Find where the given text appears and provide that cell's center as [x, y] coordinate. 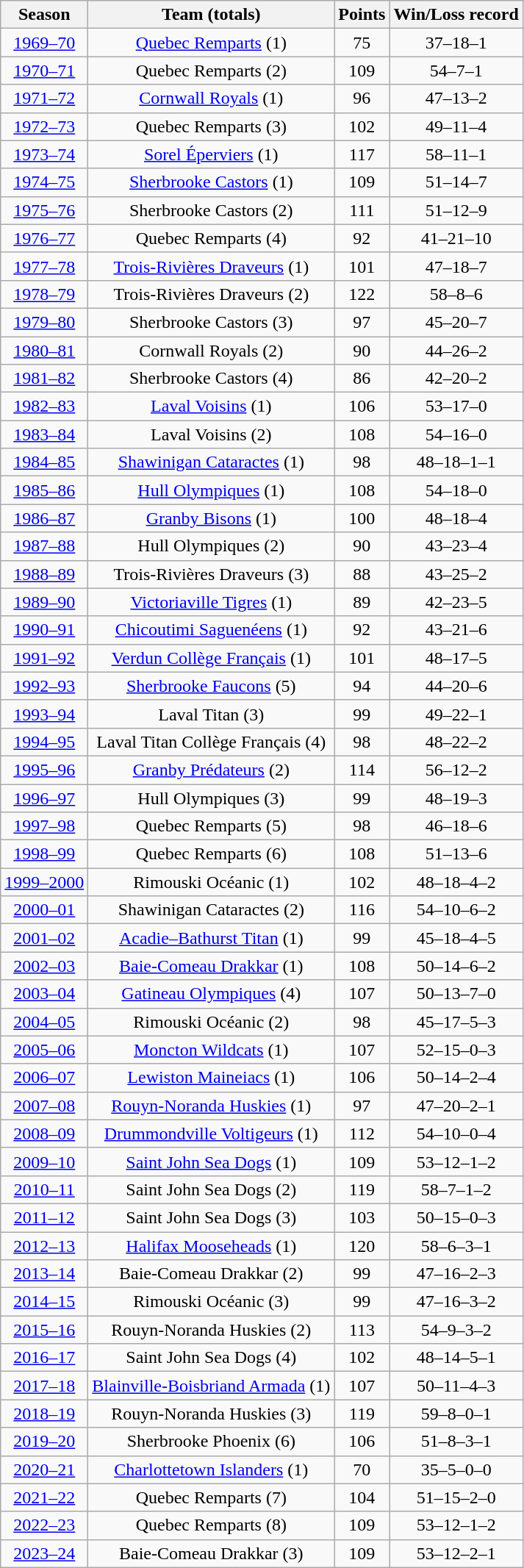
1993–94 [44, 714]
1973–74 [44, 154]
50–14–6–2 [456, 966]
Hull Olympiques (3) [212, 798]
1991–92 [44, 658]
Granby Prédateurs (2) [212, 770]
49–22–1 [456, 714]
50–13–7–0 [456, 994]
Team (totals) [212, 15]
1974–75 [44, 182]
2005–06 [44, 1050]
2010–11 [44, 1189]
Victoriaville Tigres (1) [212, 602]
41–21–10 [456, 238]
42–20–2 [456, 379]
111 [362, 210]
2014–15 [44, 1302]
75 [362, 43]
2002–03 [44, 966]
1977–78 [44, 266]
2001–02 [44, 938]
112 [362, 1134]
103 [362, 1217]
Hull Olympiques (1) [212, 490]
48–17–5 [456, 658]
2017–18 [44, 1386]
1994–95 [44, 742]
89 [362, 602]
Rimouski Océanic (2) [212, 1022]
Rouyn-Noranda Huskies (3) [212, 1414]
58–6–3–1 [456, 1246]
50–14–2–4 [456, 1078]
1996–97 [44, 798]
1984–85 [44, 462]
Drummondville Voltigeurs (1) [212, 1134]
2019–20 [44, 1442]
43–21–6 [456, 630]
2023–24 [44, 1553]
1970–71 [44, 71]
1985–86 [44, 490]
Sherbrooke Phoenix (6) [212, 1442]
117 [362, 154]
Trois-Rivières Draveurs (1) [212, 266]
1995–96 [44, 770]
Saint John Sea Dogs (3) [212, 1217]
1978–79 [44, 294]
45–18–4–5 [456, 938]
1972–73 [44, 126]
Quebec Remparts (4) [212, 238]
Sherbrooke Castors (1) [212, 182]
Baie-Comeau Drakkar (1) [212, 966]
Hull Olympiques (2) [212, 546]
Saint John Sea Dogs (1) [212, 1161]
1990–91 [44, 630]
48–18–4–2 [456, 882]
54–10–0–4 [456, 1134]
51–8–3–1 [456, 1442]
1975–76 [44, 210]
1987–88 [44, 546]
1971–72 [44, 99]
50–15–0–3 [456, 1217]
113 [362, 1330]
58–11–1 [456, 154]
Laval Titan Collège Français (4) [212, 742]
Rimouski Océanic (3) [212, 1302]
2004–05 [44, 1022]
Cornwall Royals (2) [212, 351]
37–18–1 [456, 43]
96 [362, 99]
104 [362, 1497]
Laval Titan (3) [212, 714]
54–7–1 [456, 71]
114 [362, 770]
Lewiston Maineiacs (1) [212, 1078]
Quebec Remparts (7) [212, 1497]
Baie-Comeau Drakkar (2) [212, 1274]
2008–09 [44, 1134]
1988–89 [44, 574]
Quebec Remparts (2) [212, 71]
47–13–2 [456, 99]
44–26–2 [456, 351]
43–25–2 [456, 574]
Sherbrooke Faucons (5) [212, 686]
46–18–6 [456, 826]
48–19–3 [456, 798]
Rouyn-Noranda Huskies (1) [212, 1106]
1982–83 [44, 407]
48–14–5–1 [456, 1358]
2013–14 [44, 1274]
2022–23 [44, 1525]
53–12–2–1 [456, 1553]
52–15–0–3 [456, 1050]
1981–82 [44, 379]
86 [362, 379]
48–18–1–1 [456, 462]
Shawinigan Cataractes (2) [212, 910]
51–13–6 [456, 854]
44–20–6 [456, 686]
Sherbrooke Castors (4) [212, 379]
100 [362, 518]
Verdun Collège Français (1) [212, 658]
45–17–5–3 [456, 1022]
Win/Loss record [456, 15]
2020–21 [44, 1469]
122 [362, 294]
Chicoutimi Saguenéens (1) [212, 630]
Quebec Remparts (5) [212, 826]
Acadie–Bathurst Titan (1) [212, 938]
1989–90 [44, 602]
Sorel Éperviers (1) [212, 154]
Baie-Comeau Drakkar (3) [212, 1553]
120 [362, 1246]
Season [44, 15]
116 [362, 910]
94 [362, 686]
1983–84 [44, 434]
1979–80 [44, 322]
Cornwall Royals (1) [212, 99]
51–15–2–0 [456, 1497]
Gatineau Olympiques (4) [212, 994]
2000–01 [44, 910]
Trois-Rivières Draveurs (2) [212, 294]
54–10–6–2 [456, 910]
2006–07 [44, 1078]
53–17–0 [456, 407]
43–23–4 [456, 546]
48–22–2 [456, 742]
2021–22 [44, 1497]
2011–12 [44, 1217]
47–16–2–3 [456, 1274]
Saint John Sea Dogs (4) [212, 1358]
1986–87 [44, 518]
Sherbrooke Castors (3) [212, 322]
Moncton Wildcats (1) [212, 1050]
2009–10 [44, 1161]
42–23–5 [456, 602]
51–12–9 [456, 210]
2007–08 [44, 1106]
Blainville-Boisbriand Armada (1) [212, 1386]
Laval Voisins (1) [212, 407]
Saint John Sea Dogs (2) [212, 1189]
Quebec Remparts (3) [212, 126]
2016–17 [44, 1358]
1997–98 [44, 826]
58–8–6 [456, 294]
1998–99 [44, 854]
47–16–3–2 [456, 1302]
1980–81 [44, 351]
Sherbrooke Castors (2) [212, 210]
Shawinigan Cataractes (1) [212, 462]
1992–93 [44, 686]
48–18–4 [456, 518]
Points [362, 15]
Trois-Rivières Draveurs (3) [212, 574]
Rimouski Océanic (1) [212, 882]
45–20–7 [456, 322]
Halifax Mooseheads (1) [212, 1246]
51–14–7 [456, 182]
47–18–7 [456, 266]
50–11–4–3 [456, 1386]
Quebec Remparts (8) [212, 1525]
35–5–0–0 [456, 1469]
1969–70 [44, 43]
Granby Bisons (1) [212, 518]
Quebec Remparts (6) [212, 854]
58–7–1–2 [456, 1189]
Quebec Remparts (1) [212, 43]
54–18–0 [456, 490]
1976–77 [44, 238]
70 [362, 1469]
2015–16 [44, 1330]
56–12–2 [456, 770]
Laval Voisins (2) [212, 434]
2018–19 [44, 1414]
54–16–0 [456, 434]
1999–2000 [44, 882]
Rouyn-Noranda Huskies (2) [212, 1330]
47–20–2–1 [456, 1106]
Charlottetown Islanders (1) [212, 1469]
88 [362, 574]
49–11–4 [456, 126]
2012–13 [44, 1246]
54–9–3–2 [456, 1330]
59–8–0–1 [456, 1414]
2003–04 [44, 994]
